Search for the cell housing the specified text and yield its [X, Y] center coordinate. 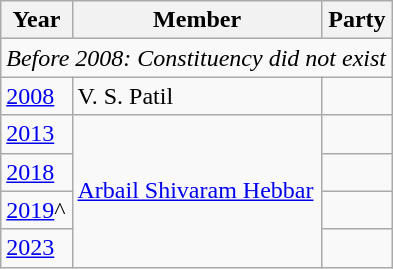
2018 [36, 172]
Before 2008: Constituency did not exist [196, 58]
2023 [36, 248]
2013 [36, 134]
Year [36, 20]
2008 [36, 96]
2019^ [36, 210]
Arbail Shivaram Hebbar [197, 191]
V. S. Patil [197, 96]
Member [197, 20]
Party [356, 20]
